Return [x, y] of the center of cell containing provided text 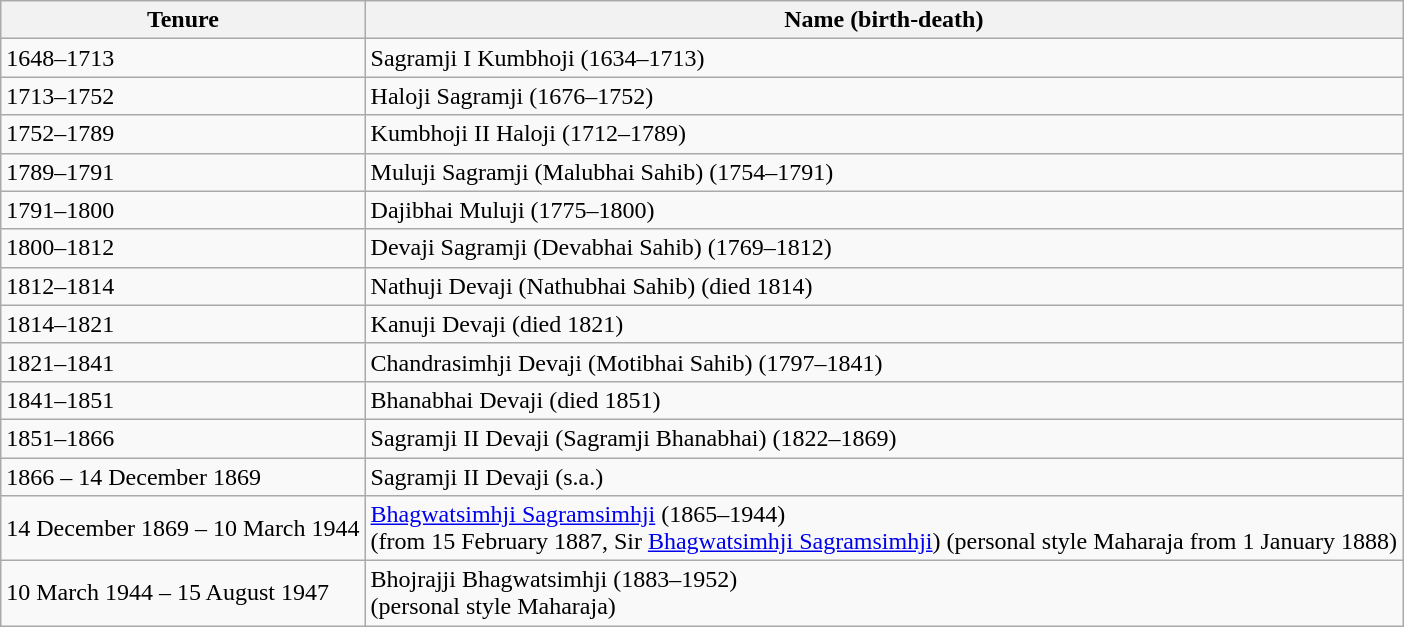
Kumbhoji II Haloji (1712–1789) [884, 134]
Bhojrajji Bhagwatsimhji (1883–1952)(personal style Maharaja) [884, 594]
1841–1851 [183, 400]
Sagramji I Kumbhoji (1634–1713) [884, 58]
1789–1791 [183, 172]
Devaji Sagramji (Devabhai Sahib) (1769–1812) [884, 248]
14 December 1869 – 10 March 1944 [183, 528]
Chandrasimhji Devaji (Motibhai Sahib) (1797–1841) [884, 362]
Sagramji II Devaji (Sagramji Bhanabhai) (1822–1869) [884, 438]
1821–1841 [183, 362]
1812–1814 [183, 286]
Dajibhai Muluji (1775–1800) [884, 210]
10 March 1944 – 15 August 1947 [183, 594]
Name (birth-death) [884, 20]
Tenure [183, 20]
Bhagwatsimhji Sagramsimhji (1865–1944)(from 15 February 1887, Sir Bhagwatsimhji Sagramsimhji) (personal style Maharaja from 1 January 1888) [884, 528]
1713–1752 [183, 96]
Kanuji Devaji (died 1821) [884, 324]
1800–1812 [183, 248]
1814–1821 [183, 324]
Muluji Sagramji (Malubhai Sahib) (1754–1791) [884, 172]
Sagramji II Devaji (s.a.) [884, 477]
1866 – 14 December 1869 [183, 477]
1851–1866 [183, 438]
Haloji Sagramji (1676–1752) [884, 96]
1752–1789 [183, 134]
1648–1713 [183, 58]
1791–1800 [183, 210]
Bhanabhai Devaji (died 1851) [884, 400]
Nathuji Devaji (Nathubhai Sahib) (died 1814) [884, 286]
